Capture the cell that displays the provided text and extract its (X, Y) central coordinate. 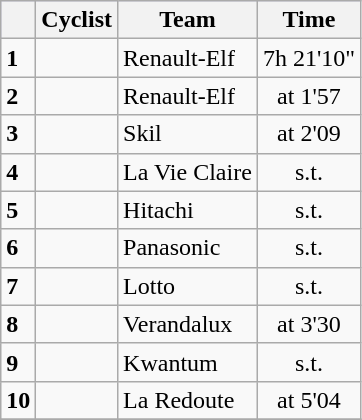
Hitachi (188, 210)
Lotto (188, 286)
Verandalux (188, 324)
Panasonic (188, 248)
3 (18, 134)
4 (18, 172)
La Redoute (188, 400)
at 2'09 (308, 134)
La Vie Claire (188, 172)
7 (18, 286)
9 (18, 362)
Skil (188, 134)
5 (18, 210)
8 (18, 324)
7h 21'10" (308, 58)
10 (18, 400)
at 5'04 (308, 400)
Team (188, 20)
Kwantum (188, 362)
Cyclist (77, 20)
at 1'57 (308, 96)
6 (18, 248)
2 (18, 96)
Time (308, 20)
at 3'30 (308, 324)
1 (18, 58)
